Locate the cell with the specified text and output its [X, Y] center coordinate. 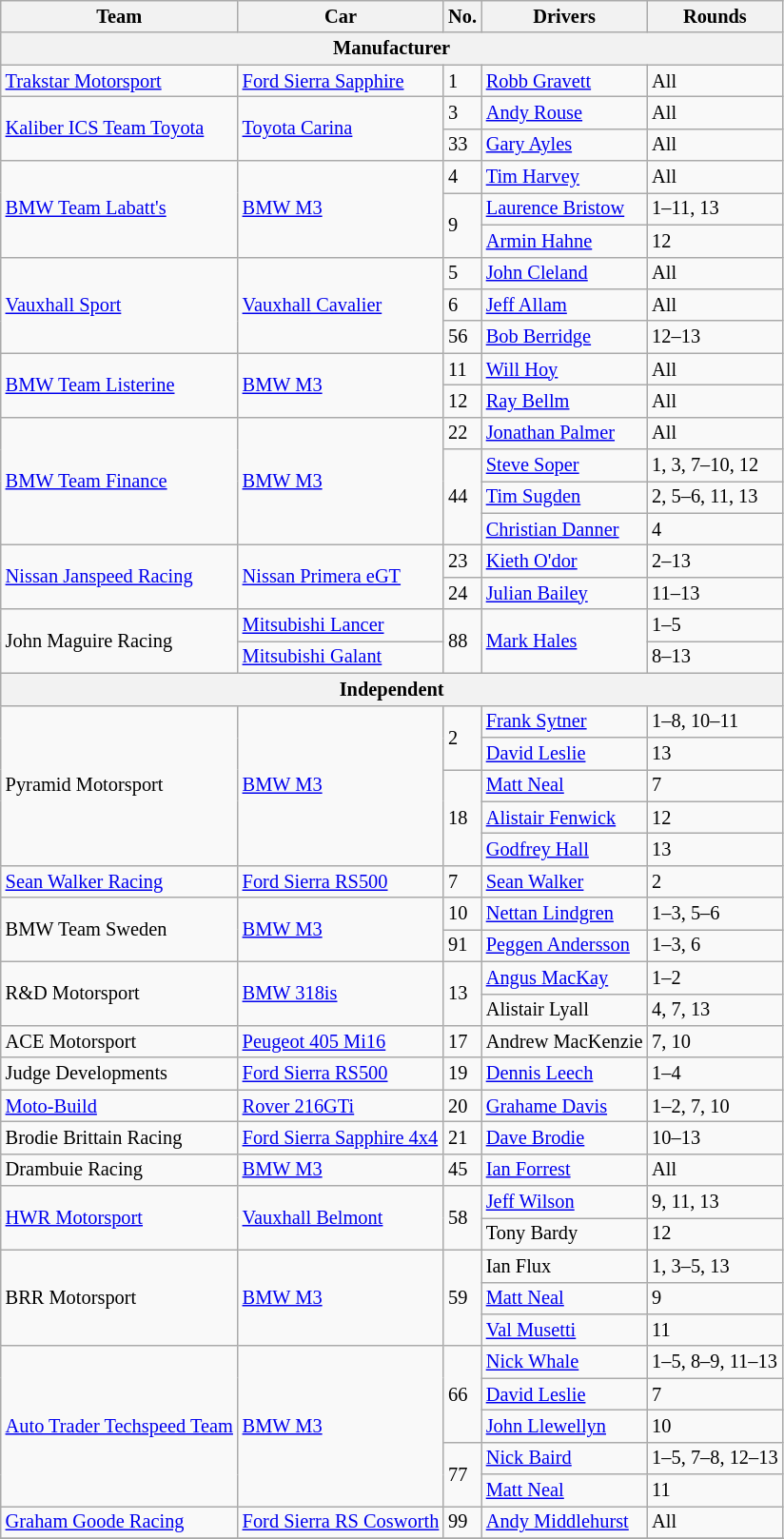
1–3, 5–6 [715, 914]
18 [462, 817]
Independent [392, 689]
2, 5–6, 11, 13 [715, 497]
1–4 [715, 1074]
66 [462, 1393]
1–2, 7, 10 [715, 1106]
4, 7, 13 [715, 1010]
Tim Harvey [564, 177]
1, 3–5, 13 [715, 1266]
Mark Hales [564, 641]
Dennis Leech [564, 1074]
HWR Motorsport [120, 1218]
Val Musetti [564, 1330]
7, 10 [715, 1041]
10–13 [715, 1137]
1–5, 7–8, 12–13 [715, 1458]
Jeff Wilson [564, 1202]
99 [462, 1522]
Angus MacKay [564, 977]
Nettan Lindgren [564, 914]
Brodie Brittain Racing [120, 1137]
56 [462, 337]
John Maguire Racing [120, 641]
Ford Sierra RS Cosworth [341, 1522]
Sean Walker [564, 881]
Car [341, 16]
Andy Rouse [564, 112]
Judge Developments [120, 1074]
1–3, 6 [715, 945]
Toyota Carina [341, 128]
Auto Trader Techspeed Team [120, 1426]
Ray Bellm [564, 401]
Nick Baird [564, 1458]
1–5 [715, 625]
Bob Berridge [564, 337]
1–5, 8–9, 11–13 [715, 1362]
1–2 [715, 977]
Rounds [715, 16]
Jeff Allam [564, 305]
BMW Team Finance [120, 482]
24 [462, 593]
23 [462, 561]
Rover 216GTi [341, 1106]
Godfrey Hall [564, 849]
Ford Sierra Sapphire 4x4 [341, 1137]
John Cleland [564, 273]
Will Hoy [564, 369]
Andrew MacKenzie [564, 1041]
Nick Whale [564, 1362]
Frank Sytner [564, 721]
1–8, 10–11 [715, 721]
BMW Team Labatt's [120, 209]
59 [462, 1298]
Kieth O'dor [564, 561]
1 [462, 81]
21 [462, 1137]
Ford Sierra Sapphire [341, 81]
Peggen Andersson [564, 945]
11–13 [715, 593]
Julian Bailey [564, 593]
Peugeot 405 Mi16 [341, 1041]
77 [462, 1473]
Alistair Lyall [564, 1010]
Drambuie Racing [120, 1170]
R&D Motorsport [120, 994]
Jonathan Palmer [564, 433]
Sean Walker Racing [120, 881]
Graham Goode Racing [120, 1522]
Vauxhall Sport [120, 305]
Mitsubishi Galant [341, 657]
Nissan Primera eGT [341, 577]
Alistair Fenwick [564, 818]
3 [462, 112]
Kaliber ICS Team Toyota [120, 128]
9, 11, 13 [715, 1202]
1–11, 13 [715, 208]
Tim Sugden [564, 497]
Nissan Janspeed Racing [120, 577]
BMW Team Listerine [120, 385]
John Llewellyn [564, 1426]
Team [120, 16]
6 [462, 305]
45 [462, 1170]
BMW Team Sweden [120, 929]
Robb Gravett [564, 81]
20 [462, 1106]
Trakstar Motorsport [120, 81]
8–13 [715, 657]
33 [462, 145]
Laurence Bristow [564, 208]
44 [462, 497]
BRR Motorsport [120, 1298]
22 [462, 433]
Mitsubishi Lancer [341, 625]
Drivers [564, 16]
12–13 [715, 337]
Steve Soper [564, 465]
Vauxhall Cavalier [341, 305]
Pyramid Motorsport [120, 785]
Armin Hahne [564, 241]
2–13 [715, 561]
BMW 318is [341, 994]
Manufacturer [392, 49]
5 [462, 273]
Tony Bardy [564, 1233]
88 [462, 641]
19 [462, 1074]
Christian Danner [564, 529]
17 [462, 1041]
Moto-Build [120, 1106]
91 [462, 945]
1, 3, 7–10, 12 [715, 465]
Ian Flux [564, 1266]
Dave Brodie [564, 1137]
Gary Ayles [564, 145]
No. [462, 16]
Ian Forrest [564, 1170]
Grahame Davis [564, 1106]
58 [462, 1218]
ACE Motorsport [120, 1041]
Vauxhall Belmont [341, 1218]
Andy Middlehurst [564, 1522]
